Determine the (X, Y) coordinate at the center of the cell enclosing the given text.  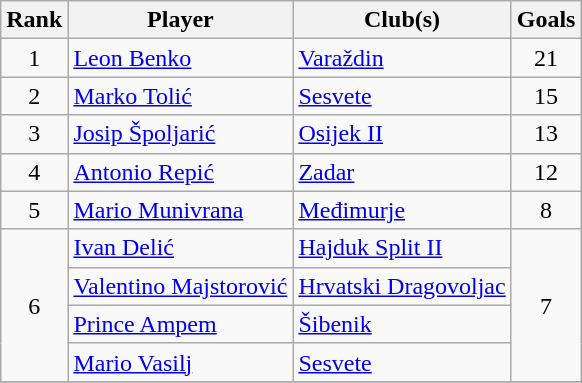
Antonio Repić (180, 172)
21 (546, 58)
Josip Špoljarić (180, 134)
Leon Benko (180, 58)
4 (34, 172)
Ivan Delić (180, 248)
Međimurje (402, 210)
7 (546, 305)
8 (546, 210)
Hajduk Split II (402, 248)
5 (34, 210)
Club(s) (402, 20)
Valentino Majstorović (180, 286)
1 (34, 58)
Mario Vasilj (180, 362)
Rank (34, 20)
Player (180, 20)
Mario Munivrana (180, 210)
13 (546, 134)
3 (34, 134)
2 (34, 96)
Osijek II (402, 134)
Varaždin (402, 58)
Zadar (402, 172)
Marko Tolić (180, 96)
Prince Ampem (180, 324)
Goals (546, 20)
15 (546, 96)
6 (34, 305)
Hrvatski Dragovoljac (402, 286)
12 (546, 172)
Šibenik (402, 324)
